Identify which cell holds the provided text, then report its [x, y] central coordinate. 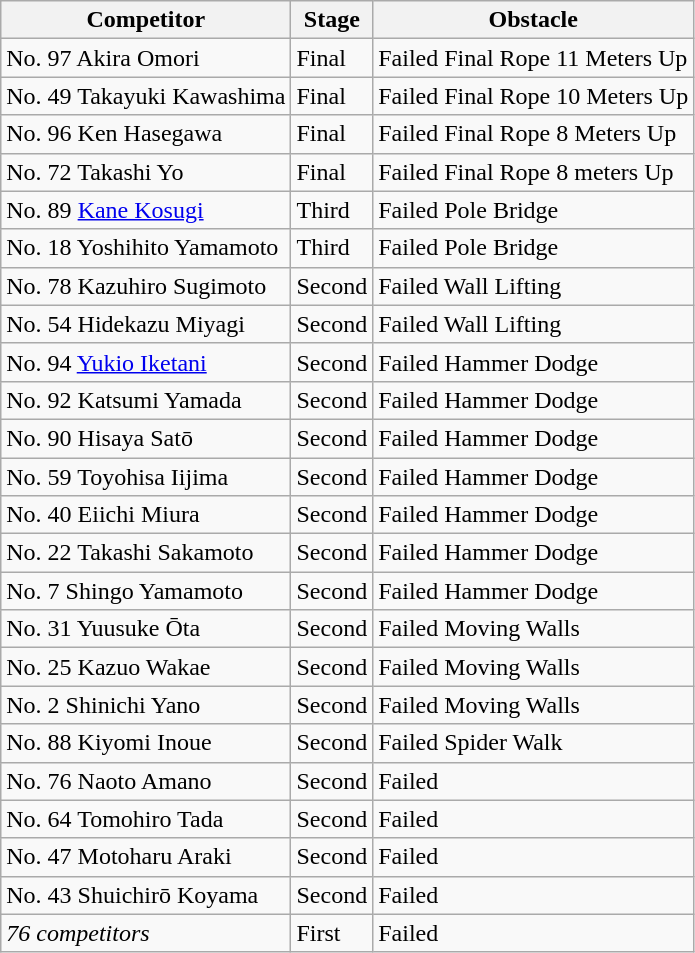
Competitor [146, 20]
No. 72 Takashi Yo [146, 172]
No. 7 Shingo Yamamoto [146, 591]
No. 64 Tomohiro Tada [146, 819]
No. 22 Takashi Sakamoto [146, 553]
No. 31 Yuusuke Ōta [146, 629]
No. 54 Hidekazu Miyagi [146, 324]
No. 76 Naoto Amano [146, 781]
No. 43 Shuichirō Koyama [146, 895]
No. 18 Yoshihito Yamamoto [146, 248]
Failed Final Rope 11 Meters Up [534, 58]
No. 97 Akira Omori [146, 58]
No. 96 Ken Hasegawa [146, 134]
No. 59 Toyohisa Iijima [146, 477]
Failed Spider Walk [534, 743]
76 competitors [146, 933]
No. 92 Katsumi Yamada [146, 400]
No. 25 Kazuo Wakae [146, 667]
Failed Final Rope 8 Meters Up [534, 134]
Failed Final Rope 10 Meters Up [534, 96]
No. 78 Kazuhiro Sugimoto [146, 286]
No. 88 Kiyomi Inoue [146, 743]
Obstacle [534, 20]
No. 40 Eiichi Miura [146, 515]
No. 49 Takayuki Kawashima [146, 96]
Failed Final Rope 8 meters Up [534, 172]
No. 94 Yukio Iketani [146, 362]
First [332, 933]
No. 2 Shinichi Yano [146, 705]
No. 47 Motoharu Araki [146, 857]
No. 89 Kane Kosugi [146, 210]
Stage [332, 20]
No. 90 Hisaya Satō [146, 438]
